Search for the cell housing the specified text and yield its [x, y] center coordinate. 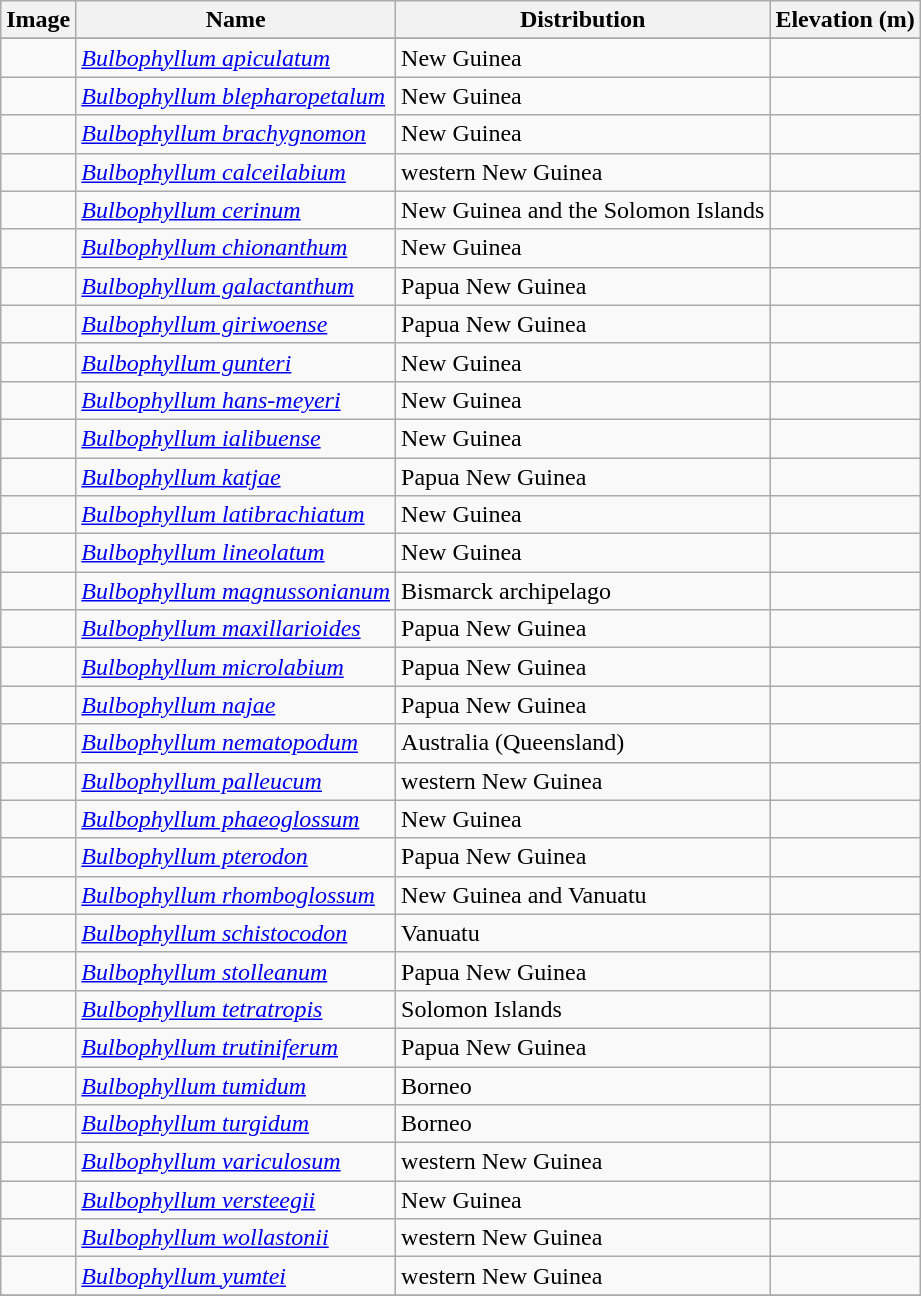
Bulbophyllum trutiniferum [236, 1047]
Bulbophyllum phaeoglossum [236, 819]
Bulbophyllum gunteri [236, 362]
Bulbophyllum microlabium [236, 667]
Bulbophyllum pterodon [236, 857]
New Guinea and the Solomon Islands [583, 210]
Bulbophyllum lineolatum [236, 553]
Bulbophyllum stolleanum [236, 971]
Bismarck archipelago [583, 591]
Bulbophyllum chionanthum [236, 248]
Bulbophyllum schistocodon [236, 933]
Bulbophyllum tetratropis [236, 1009]
Bulbophyllum cerinum [236, 210]
Bulbophyllum rhomboglossum [236, 895]
Bulbophyllum palleucum [236, 781]
Bulbophyllum latibrachiatum [236, 515]
Bulbophyllum brachygnomon [236, 134]
Bulbophyllum variculosum [236, 1162]
Distribution [583, 20]
Name [236, 20]
Bulbophyllum giriwoense [236, 324]
Bulbophyllum versteegii [236, 1200]
Bulbophyllum calceilabium [236, 172]
Elevation (m) [845, 20]
Bulbophyllum apiculatum [236, 58]
Bulbophyllum tumidum [236, 1085]
Bulbophyllum nematopodum [236, 743]
Bulbophyllum najae [236, 705]
Bulbophyllum blepharopetalum [236, 96]
New Guinea and Vanuatu [583, 895]
Bulbophyllum wollastonii [236, 1238]
Bulbophyllum magnussonianum [236, 591]
Bulbophyllum ialibuense [236, 438]
Australia (Queensland) [583, 743]
Bulbophyllum katjae [236, 477]
Bulbophyllum hans-meyeri [236, 400]
Solomon Islands [583, 1009]
Bulbophyllum turgidum [236, 1124]
Bulbophyllum yumtei [236, 1276]
Image [38, 20]
Bulbophyllum galactanthum [236, 286]
Bulbophyllum maxillarioides [236, 629]
Vanuatu [583, 933]
